Locate the cell with the specified text and output its [x, y] center coordinate. 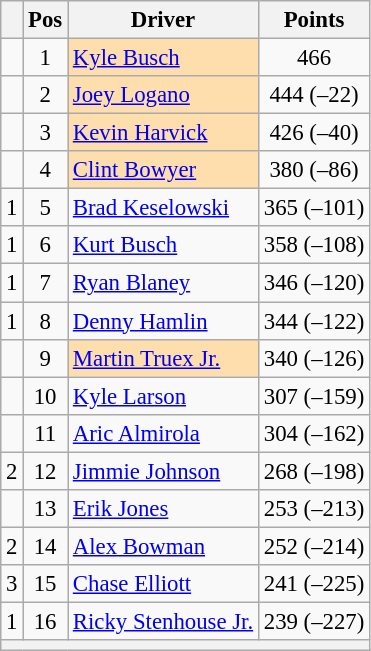
8 [46, 321]
Ricky Stenhouse Jr. [164, 621]
380 (–86) [314, 170]
346 (–120) [314, 283]
268 (–198) [314, 471]
16 [46, 621]
Points [314, 20]
Jimmie Johnson [164, 471]
365 (–101) [314, 208]
Chase Elliott [164, 584]
340 (–126) [314, 358]
241 (–225) [314, 584]
466 [314, 58]
Driver [164, 20]
12 [46, 471]
344 (–122) [314, 321]
253 (–213) [314, 509]
13 [46, 509]
426 (–40) [314, 133]
304 (–162) [314, 433]
Erik Jones [164, 509]
5 [46, 208]
252 (–214) [314, 546]
7 [46, 283]
9 [46, 358]
Kevin Harvick [164, 133]
Kyle Larson [164, 396]
Kyle Busch [164, 58]
6 [46, 245]
Ryan Blaney [164, 283]
11 [46, 433]
307 (–159) [314, 396]
Kurt Busch [164, 245]
Denny Hamlin [164, 321]
Martin Truex Jr. [164, 358]
10 [46, 396]
Brad Keselowski [164, 208]
Joey Logano [164, 95]
4 [46, 170]
15 [46, 584]
Clint Bowyer [164, 170]
Alex Bowman [164, 546]
239 (–227) [314, 621]
14 [46, 546]
Aric Almirola [164, 433]
Pos [46, 20]
444 (–22) [314, 95]
358 (–108) [314, 245]
